Determine the [X, Y] coordinate at the center of the cell enclosing the given text.  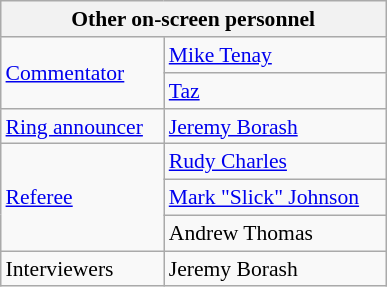
Commentator [82, 72]
Taz [275, 91]
Referee [82, 198]
Andrew Thomas [275, 233]
Interviewers [82, 269]
Rudy Charles [275, 162]
Mike Tenay [275, 55]
Mark "Slick" Johnson [275, 197]
Other on-screen personnel [194, 19]
Ring announcer [82, 126]
